Return [x, y] of the center of cell containing provided text 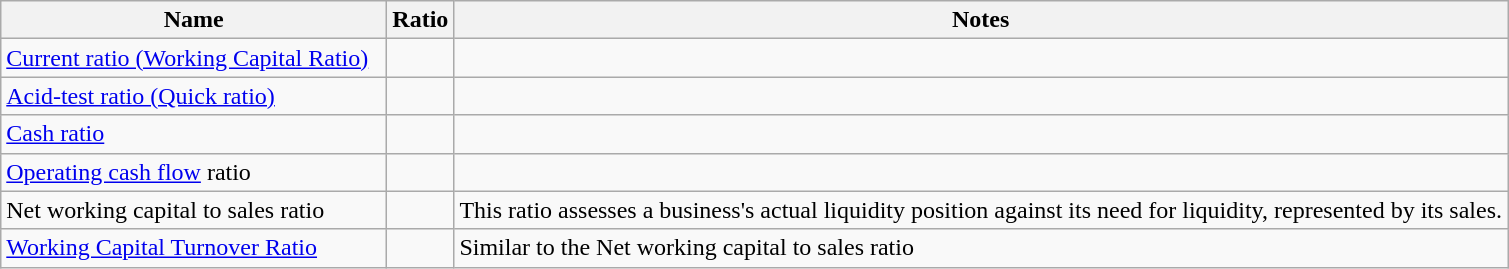
Net working capital to sales ratio [194, 210]
Notes [981, 20]
Acid-test ratio (Quick ratio) [194, 96]
Similar to the Net working capital to sales ratio [981, 248]
Working Capital Turnover Ratio [194, 248]
Cash ratio [194, 134]
This ratio assesses a business's actual liquidity position against its need for liquidity, represented by its sales. [981, 210]
Name [194, 20]
Ratio [420, 20]
Current ratio (Working Capital Ratio) [194, 58]
Operating cash flow ratio [194, 172]
